Output the (x, y) coordinate of the center of the cell containing the given text.  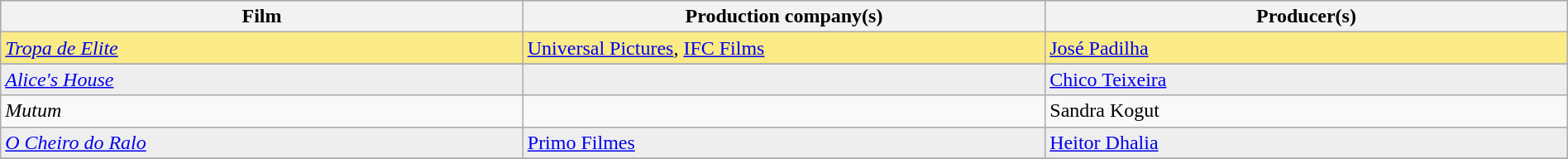
Chico Teixeira (1307, 79)
Sandra Kogut (1307, 111)
Film (262, 17)
Heitor Dhalia (1307, 142)
Primo Filmes (784, 142)
José Padilha (1307, 48)
Producer(s) (1307, 17)
Tropa de Elite (262, 48)
Universal Pictures, IFC Films (784, 48)
Mutum (262, 111)
O Cheiro do Ralo (262, 142)
Alice's House (262, 79)
Production company(s) (784, 17)
